Pinpoint the cell where the given text exists, returning its (x, y) midpoint coordinate. 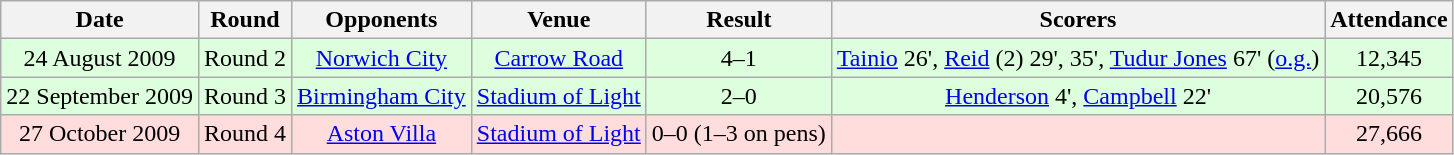
Attendance (1389, 20)
Date (100, 20)
Norwich City (382, 58)
2–0 (738, 96)
Henderson 4', Campbell 22' (1078, 96)
0–0 (1–3 on pens) (738, 134)
12,345 (1389, 58)
Scorers (1078, 20)
Birmingham City (382, 96)
Opponents (382, 20)
Round (244, 20)
Tainio 26', Reid (2) 29', 35', Tudur Jones 67' (o.g.) (1078, 58)
22 September 2009 (100, 96)
27,666 (1389, 134)
Carrow Road (558, 58)
24 August 2009 (100, 58)
Round 3 (244, 96)
Result (738, 20)
Round 4 (244, 134)
27 October 2009 (100, 134)
Round 2 (244, 58)
20,576 (1389, 96)
4–1 (738, 58)
Aston Villa (382, 134)
Venue (558, 20)
